Search for the cell housing the specified text and yield its [x, y] center coordinate. 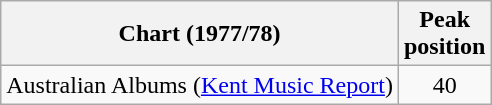
40 [444, 85]
Peakposition [444, 34]
Chart (1977/78) [200, 34]
Australian Albums (Kent Music Report) [200, 85]
